Locate the cell with the specified text and output its (X, Y) center coordinate. 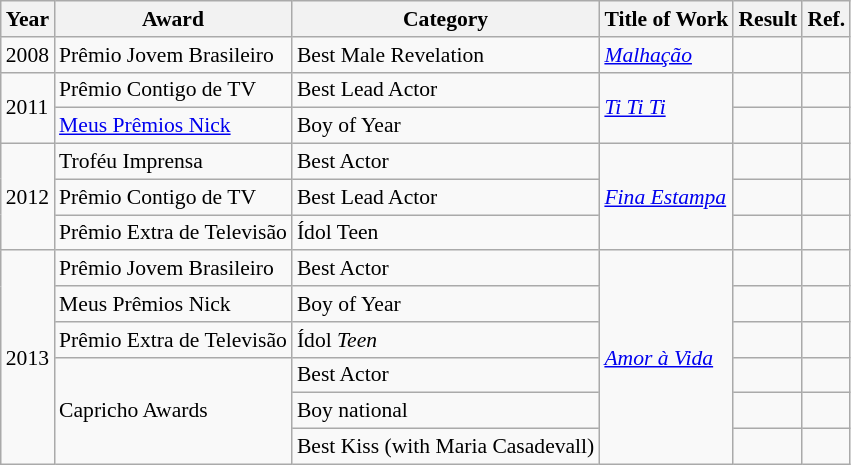
2008 (28, 55)
Boy national (446, 411)
Ref. (826, 19)
Best Male Revelation (446, 55)
Malhação (666, 55)
Capricho Awards (173, 410)
Year (28, 19)
Award (173, 19)
2012 (28, 198)
Fina Estampa (666, 198)
2013 (28, 358)
Troféu Imprensa (173, 162)
Result (768, 19)
Best Kiss (with Maria Casadevall) (446, 447)
Title of Work (666, 19)
Category (446, 19)
Amor à Vida (666, 358)
2011 (28, 108)
Ti Ti Ti (666, 108)
